Locate the cell with the specified text and output its [x, y] center coordinate. 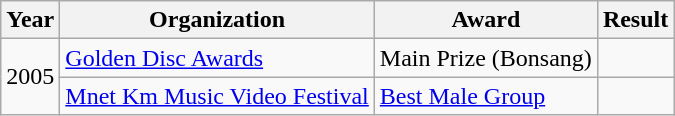
Award [486, 20]
Golden Disc Awards [218, 58]
Organization [218, 20]
Best Male Group [486, 96]
Result [635, 20]
2005 [30, 77]
Main Prize (Bonsang) [486, 58]
Mnet Km Music Video Festival [218, 96]
Year [30, 20]
